Detect which cell encompasses the target text, then output its [X, Y] center coordinate. 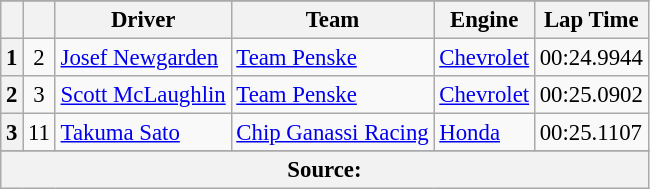
Lap Time [591, 20]
Chip Ganassi Racing [332, 133]
Engine [484, 20]
1 [12, 58]
Takuma Sato [143, 133]
00:25.0902 [591, 95]
00:24.9944 [591, 58]
00:25.1107 [591, 133]
Source: [324, 170]
Honda [484, 133]
11 [40, 133]
Driver [143, 20]
Scott McLaughlin [143, 95]
Josef Newgarden [143, 58]
Team [332, 20]
